Determine the (X, Y) coordinate at the center of the cell enclosing the given text.  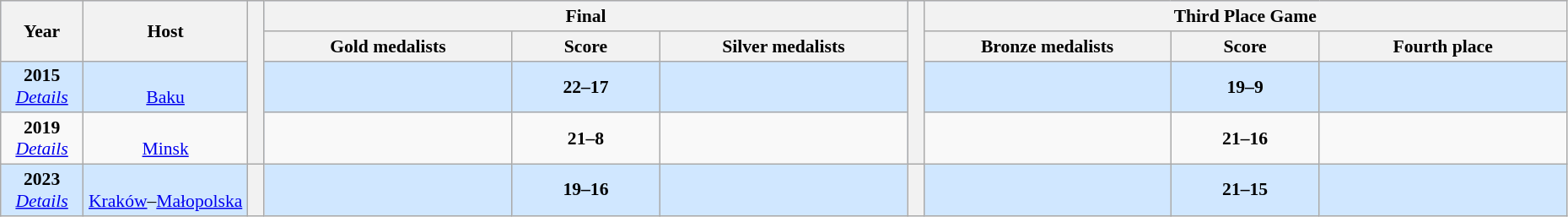
Fourth place (1442, 46)
Minsk (165, 138)
Bronze medalists (1048, 46)
21–16 (1245, 138)
19–9 (1245, 86)
21–15 (1245, 191)
Year (42, 30)
Kraków–Małopolska (165, 191)
22–17 (586, 86)
Third Place Game (1245, 16)
Silver medalists (783, 46)
Gold medalists (388, 46)
2019Details (42, 138)
Final (585, 16)
2015Details (42, 86)
19–16 (586, 191)
Baku (165, 86)
21–8 (586, 138)
2023Details (42, 191)
Host (165, 30)
